For the text-containing cell, return its midpoint in [X, Y] coordinate format. 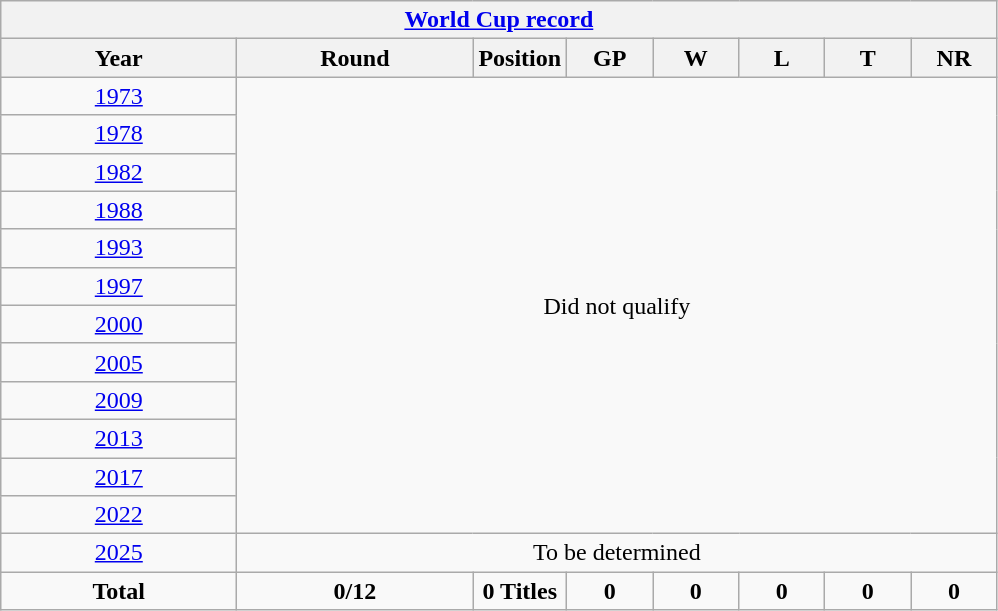
2005 [119, 362]
2022 [119, 515]
2013 [119, 438]
L [782, 58]
Total [119, 591]
Position [520, 58]
2017 [119, 477]
T [868, 58]
Year [119, 58]
0 Titles [520, 591]
Did not qualify [617, 306]
To be determined [617, 553]
2000 [119, 324]
GP [610, 58]
1978 [119, 134]
NR [954, 58]
Round [355, 58]
0/12 [355, 591]
1988 [119, 210]
1982 [119, 172]
1997 [119, 286]
1973 [119, 96]
1993 [119, 248]
2025 [119, 553]
W [696, 58]
World Cup record [499, 20]
2009 [119, 400]
